Determine the [X, Y] coordinate at the center of the cell enclosing the given text.  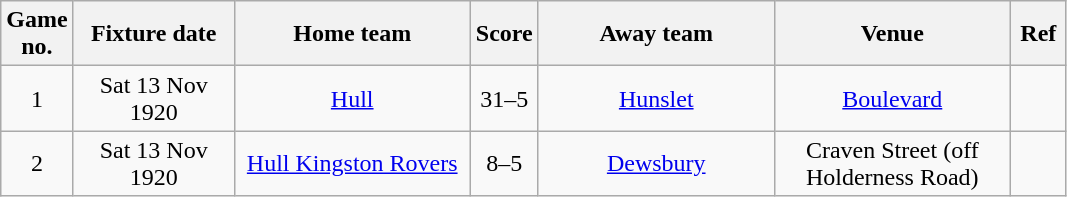
Craven Street (off Holderness Road) [892, 164]
Fixture date [154, 34]
2 [37, 164]
31–5 [504, 98]
Hunslet [656, 98]
Score [504, 34]
8–5 [504, 164]
Boulevard [892, 98]
Away team [656, 34]
Home team [352, 34]
Hull Kingston Rovers [352, 164]
Dewsbury [656, 164]
1 [37, 98]
Hull [352, 98]
Venue [892, 34]
Game no. [37, 34]
Ref [1038, 34]
